Extract the (x, y) coordinate from the center of the cell holding the provided text.  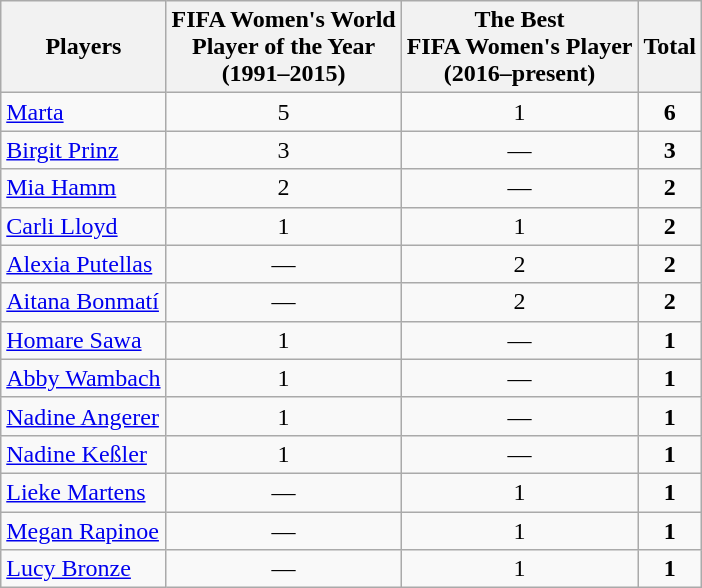
Marta (84, 112)
Homare Sawa (84, 340)
Players (84, 47)
Birgit Prinz (84, 150)
The BestFIFA Women's Player(2016–present) (520, 47)
Lieke Martens (84, 492)
Megan Rapinoe (84, 531)
Nadine Keßler (84, 454)
Carli Lloyd (84, 226)
Nadine Angerer (84, 416)
6 (670, 112)
Mia Hamm (84, 188)
FIFA Women's WorldPlayer of the Year(1991–2015) (284, 47)
Total (670, 47)
5 (284, 112)
Aitana Bonmatí (84, 302)
Alexia Putellas (84, 264)
Lucy Bronze (84, 569)
Abby Wambach (84, 378)
